Return the (x, y) coordinate for the center point of the cell that contains the specified text.  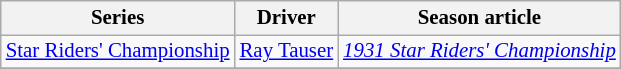
Season article (480, 18)
1931 Star Riders' Championship (480, 51)
Star Riders' Championship (118, 51)
Driver (287, 18)
Ray Tauser (287, 51)
Series (118, 18)
